Capture the cell that displays the provided text and extract its [x, y] central coordinate. 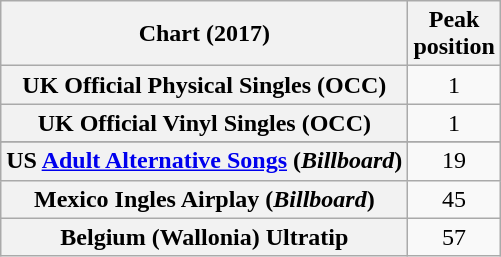
Peak position [454, 34]
US Adult Alternative Songs (Billboard) [204, 161]
Mexico Ingles Airplay (Billboard) [204, 199]
45 [454, 199]
57 [454, 237]
Chart (2017) [204, 34]
19 [454, 161]
UK Official Physical Singles (OCC) [204, 85]
UK Official Vinyl Singles (OCC) [204, 123]
Belgium (Wallonia) Ultratip [204, 237]
